Provide the (X, Y) coordinate of the cell's center where the given text is located.  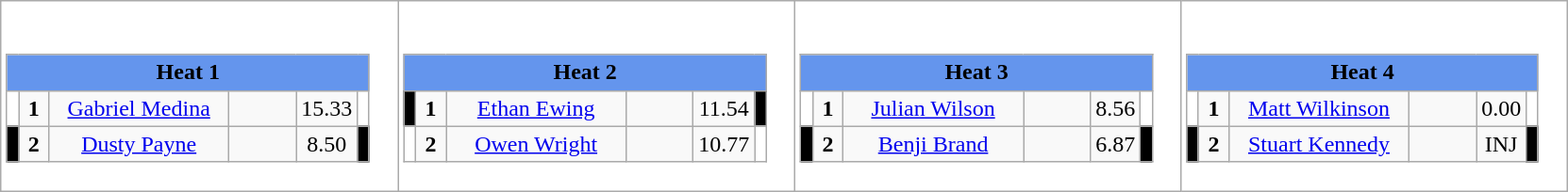
0.00 (1502, 108)
Heat 1 (188, 72)
8.56 (1115, 108)
15.33 (326, 108)
Dusty Payne (140, 144)
Heat 2 (585, 72)
Heat 4 1 Matt Wilkinson 0.00 2 Stuart Kennedy INJ (1374, 96)
Benji Brand (934, 144)
Ethan Ewing (536, 108)
Julian Wilson (934, 108)
INJ (1502, 144)
8.50 (326, 144)
Heat 1 1 Gabriel Medina 15.33 2 Dusty Payne 8.50 (200, 96)
Heat 3 (976, 72)
11.54 (725, 108)
Stuart Kennedy (1319, 144)
Gabriel Medina (140, 108)
10.77 (725, 144)
Heat 4 (1362, 72)
Owen Wright (536, 144)
Heat 3 1 Julian Wilson 8.56 2 Benji Brand 6.87 (989, 96)
6.87 (1115, 144)
Heat 2 1 Ethan Ewing 11.54 2 Owen Wright 10.77 (596, 96)
Matt Wilkinson (1319, 108)
